Locate the cell with the specified text and output its [x, y] center coordinate. 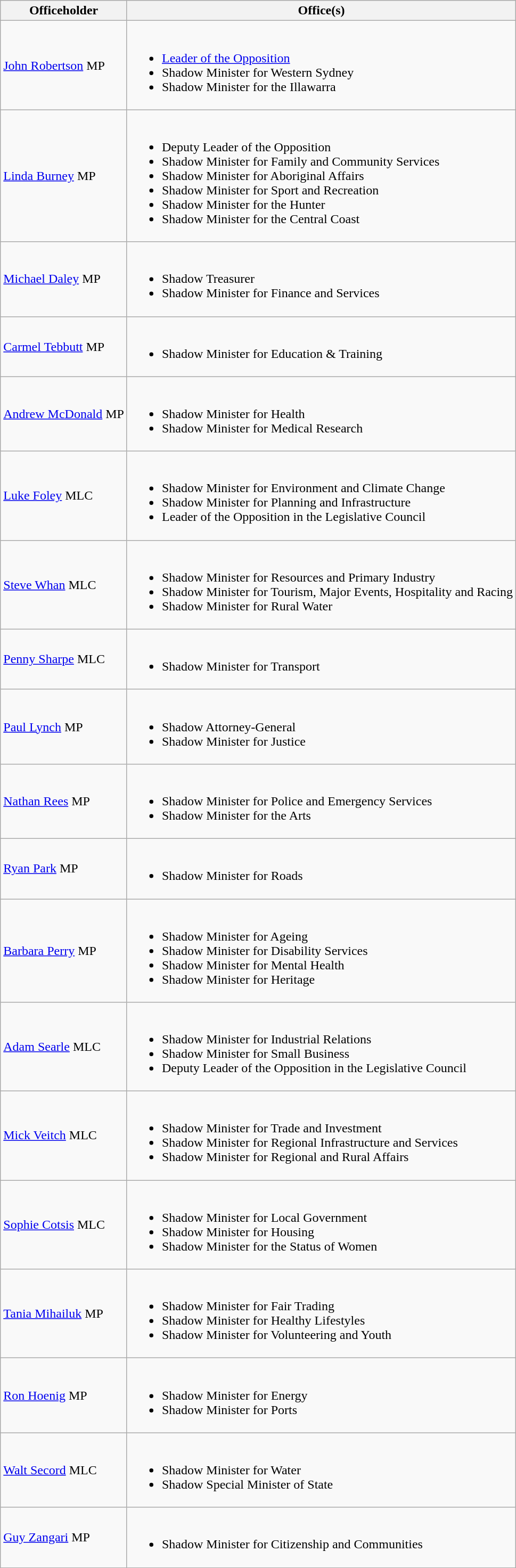
Andrew McDonald MP [64, 414]
Paul Lynch MP [64, 726]
Shadow Attorney-GeneralShadow Minister for Justice [321, 726]
Adam Searle MLC [64, 1047]
Tania Mihailuk MP [64, 1313]
Shadow Minister for Roads [321, 868]
Shadow Minister for Trade and InvestmentShadow Minister for Regional Infrastructure and ServicesShadow Minister for Regional and Rural Affairs [321, 1136]
Shadow Minister for Police and Emergency ServicesShadow Minister for the Arts [321, 801]
Shadow Minister for AgeingShadow Minister for Disability ServicesShadow Minister for Mental HealthShadow Minister for Heritage [321, 951]
Sophie Cotsis MLC [64, 1225]
Shadow TreasurerShadow Minister for Finance and Services [321, 279]
Officeholder [64, 11]
Mick Veitch MLC [64, 1136]
Shadow Minister for Industrial RelationsShadow Minister for Small BusinessDeputy Leader of the Opposition in the Legislative Council [321, 1047]
Shadow Minister for EnergyShadow Minister for Ports [321, 1395]
Guy Zangari MP [64, 1537]
Walt Secord MLC [64, 1470]
Ron Hoenig MP [64, 1395]
Leader of the OppositionShadow Minister for Western SydneyShadow Minister for the Illawarra [321, 65]
Penny Sharpe MLC [64, 659]
Shadow Minister for Transport [321, 659]
Shadow Minister for HealthShadow Minister for Medical Research [321, 414]
Nathan Rees MP [64, 801]
Shadow Minister for Resources and Primary IndustryShadow Minister for Tourism, Major Events, Hospitality and RacingShadow Minister for Rural Water [321, 585]
Shadow Minister for Education & Training [321, 346]
John Robertson MP [64, 65]
Ryan Park MP [64, 868]
Michael Daley MP [64, 279]
Shadow Minister for Fair TradingShadow Minister for Healthy LifestylesShadow Minister for Volunteering and Youth [321, 1313]
Shadow Minister for WaterShadow Special Minister of State [321, 1470]
Shadow Minister for Local GovernmentShadow Minister for HousingShadow Minister for the Status of Women [321, 1225]
Steve Whan MLC [64, 585]
Carmel Tebbutt MP [64, 346]
Shadow Minister for Citizenship and Communities [321, 1537]
Linda Burney MP [64, 176]
Shadow Minister for Environment and Climate ChangeShadow Minister for Planning and InfrastructureLeader of the Opposition in the Legislative Council [321, 495]
Office(s) [321, 11]
Barbara Perry MP [64, 951]
Luke Foley MLC [64, 495]
